Find where the given text appears and provide that cell's center as (X, Y) coordinate. 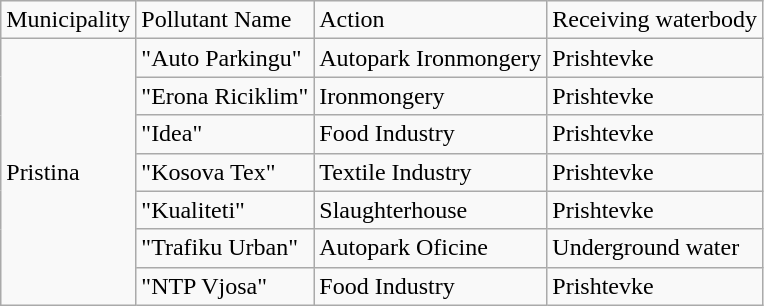
Pristina (68, 172)
Underground water (655, 248)
Pollutant Name (225, 20)
"Kualiteti" (225, 210)
Autopark Ironmongery (430, 58)
Textile Industry (430, 172)
"Idea" (225, 134)
"Erona Riciklim" (225, 96)
Autopark Oficine (430, 248)
Slaughterhouse (430, 210)
Ironmongery (430, 96)
"NTP Vjosa" (225, 286)
Municipality (68, 20)
Receiving waterbody (655, 20)
Action (430, 20)
"Kosova Tex" (225, 172)
"Trafiku Urban" (225, 248)
"Auto Parkingu" (225, 58)
